From the cell containing the given text, extract its center point as [X, Y] coordinate. 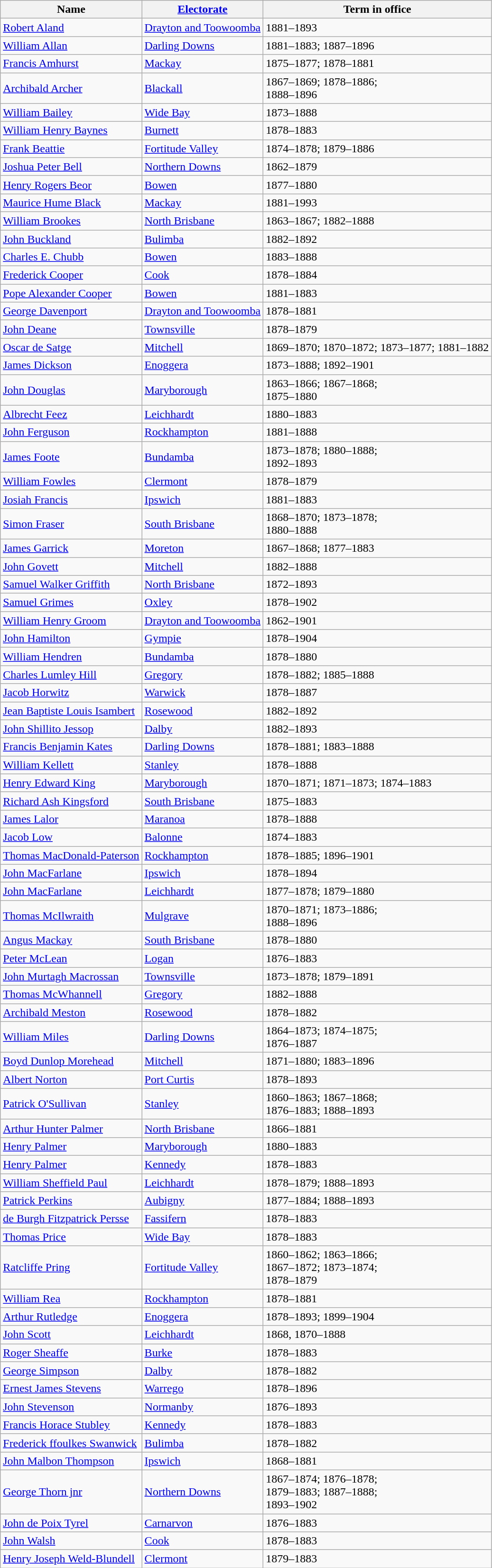
1873–1878; 1879–1891 [378, 976]
Aubigny [203, 1201]
1862–1879 [378, 167]
1877–1878; 1879–1880 [378, 891]
Carnarvon [203, 1522]
John Stevenson [71, 1407]
1860–1863; 1867–1868;1876–1883; 1888–1893 [378, 1104]
Simon Fraser [71, 524]
1878–1893 [378, 1079]
Henry Edward King [71, 783]
Fassifern [203, 1219]
Henry Joseph Weld-Blundell [71, 1559]
1863–1866; 1867–1868;1875–1880 [378, 390]
Thomas McIlwraith [71, 916]
Name [71, 9]
1867–1869; 1878–1886;1888–1896 [378, 88]
1876–1893 [378, 1407]
1878–1887 [378, 693]
Gympie [203, 639]
1860–1862; 1863–1866;1867–1872; 1873–1874;1878–1879 [378, 1268]
Warwick [203, 693]
John de Poix Tyrel [71, 1522]
Port Curtis [203, 1079]
Frederick ffoulkes Swanwick [71, 1443]
John Buckland [71, 239]
1879–1883 [378, 1559]
1873–1888; 1892–1901 [378, 365]
Richard Ash Kingsford [71, 801]
1883–1888 [378, 257]
Patrick O'Sullivan [71, 1104]
1878–1879; 1888–1893 [378, 1183]
Josiah Francis [71, 499]
Samuel Walker Griffith [71, 585]
William Kellett [71, 765]
John Ferguson [71, 432]
1878–1902 [378, 603]
William Bailey [71, 112]
1878–1896 [378, 1389]
1881–1993 [378, 203]
George Davenport [71, 311]
William Miles [71, 1037]
Archibald Archer [71, 88]
John Hamilton [71, 639]
1878–1881; 1883–1888 [378, 747]
Jacob Horwitz [71, 693]
Electorate [203, 9]
Ernest James Stevens [71, 1389]
1878–1894 [378, 873]
Peter McLean [71, 958]
Thomas McWhannell [71, 994]
John Scott [71, 1335]
1875–1877; 1878–1881 [378, 64]
1867–1868; 1877–1883 [378, 548]
George Thorn jnr [71, 1492]
John Shillito Jessop [71, 729]
Henry Rogers Beor [71, 185]
Jean Baptiste Louis Isambert [71, 711]
1877–1880 [378, 185]
Mulgrave [203, 916]
Albrecht Feez [71, 414]
Charles Lumley Hill [71, 675]
1881–1893 [378, 28]
Maranoa [203, 819]
John Douglas [71, 390]
John Malbon Thompson [71, 1461]
Burnett [203, 130]
Patrick Perkins [71, 1201]
Frederick Cooper [71, 275]
Ratcliffe Pring [71, 1268]
Boyd Dunlop Morehead [71, 1061]
de Burgh Fitzpatrick Persse [71, 1219]
1869–1870; 1870–1872; 1873–1877; 1881–1882 [378, 347]
Thomas MacDonald-Paterson [71, 855]
Charles E. Chubb [71, 257]
Oscar de Satge [71, 347]
1877–1884; 1888–1893 [378, 1201]
William Rea [71, 1299]
Albert Norton [71, 1079]
1871–1880; 1883–1896 [378, 1061]
1868–1881 [378, 1461]
William Henry Groom [71, 621]
William Sheffield Paul [71, 1183]
William Fowles [71, 481]
John Govett [71, 566]
Warrego [203, 1389]
William Henry Baynes [71, 130]
1878–1884 [378, 275]
James Garrick [71, 548]
1878–1893; 1899–1904 [378, 1317]
1868–1870; 1873–1878;1880–1888 [378, 524]
Balonne [203, 837]
1878–1904 [378, 639]
1873–1888 [378, 112]
1866–1881 [378, 1128]
1878–1885; 1896–1901 [378, 855]
1870–1871; 1873–1886;1888–1896 [378, 916]
1878–1882; 1885–1888 [378, 675]
1870–1871; 1871–1873; 1874–1883 [378, 783]
James Lalor [71, 819]
William Hendren [71, 657]
John Walsh [71, 1541]
Blackall [203, 88]
Normanby [203, 1407]
1882–1893 [378, 729]
Roger Sheaffe [71, 1353]
Francis Horace Stubley [71, 1425]
1864–1873; 1874–1875;1876–1887 [378, 1037]
Pope Alexander Cooper [71, 293]
Oxley [203, 603]
Samuel Grimes [71, 603]
Thomas Price [71, 1237]
Frank Beattie [71, 148]
Robert Aland [71, 28]
1862–1901 [378, 621]
William Allan [71, 46]
William Brookes [71, 221]
Joshua Peter Bell [71, 167]
George Simpson [71, 1371]
Angus Mackay [71, 940]
Burke [203, 1353]
Francis Amhurst [71, 64]
1872–1893 [378, 585]
1881–1888 [378, 432]
Term in office [378, 9]
Archibald Meston [71, 1012]
Francis Benjamin Kates [71, 747]
Arthur Hunter Palmer [71, 1128]
Arthur Rutledge [71, 1317]
1874–1883 [378, 837]
Logan [203, 958]
1867–1874; 1876–1878;1879–1883; 1887–1888;1893–1902 [378, 1492]
1875–1883 [378, 801]
1868, 1870–1888 [378, 1335]
Moreton [203, 548]
James Dickson [71, 365]
1863–1867; 1882–1888 [378, 221]
Maurice Hume Black [71, 203]
1873–1878; 1880–1888;1892–1893 [378, 456]
1874–1878; 1879–1886 [378, 148]
James Foote [71, 456]
Jacob Low [71, 837]
John Murtagh Macrossan [71, 976]
1881–1883; 1887–1896 [378, 46]
John Deane [71, 329]
